For the text-containing cell, return its midpoint in [X, Y] coordinate format. 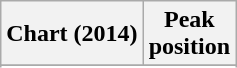
Peakposition [189, 34]
Chart (2014) [72, 34]
